Search for the cell housing the specified text and yield its (X, Y) center coordinate. 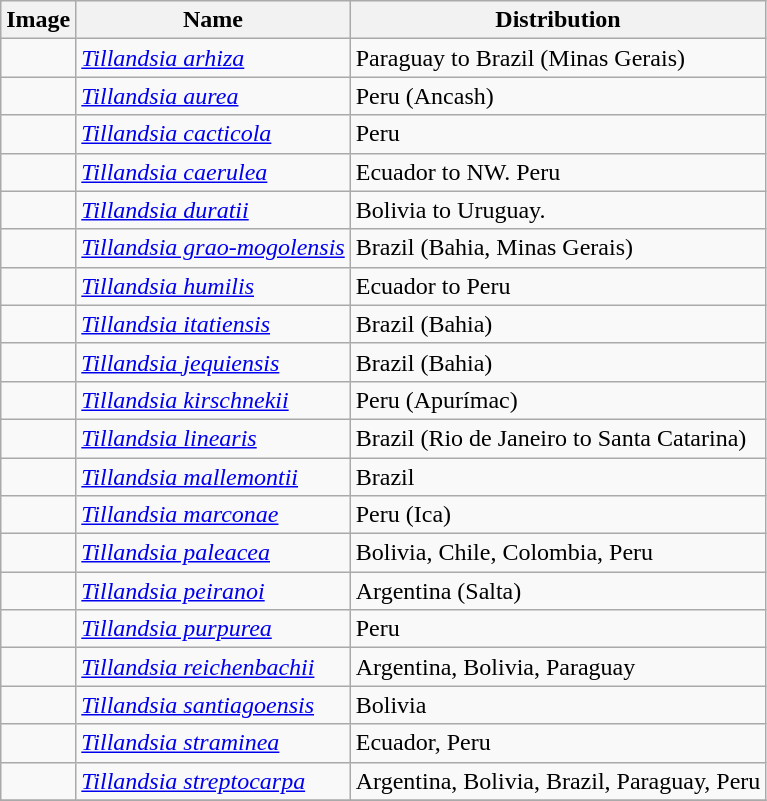
Tillandsia cacticola (213, 134)
Peru (Ica) (558, 515)
Bolivia to Uruguay. (558, 210)
Image (38, 20)
Tillandsia straminea (213, 743)
Tillandsia caerulea (213, 172)
Ecuador, Peru (558, 743)
Brazil (558, 477)
Tillandsia itatiensis (213, 324)
Brazil (Bahia, Minas Gerais) (558, 248)
Tillandsia linearis (213, 438)
Tillandsia grao-mogolensis (213, 248)
Tillandsia mallemontii (213, 477)
Tillandsia jequiensis (213, 362)
Peru (Apurímac) (558, 400)
Bolivia, Chile, Colombia, Peru (558, 553)
Argentina, Bolivia, Paraguay (558, 667)
Paraguay to Brazil (Minas Gerais) (558, 58)
Tillandsia reichenbachii (213, 667)
Tillandsia santiagoensis (213, 705)
Tillandsia aurea (213, 96)
Ecuador to Peru (558, 286)
Peru (Ancash) (558, 96)
Tillandsia paleacea (213, 553)
Tillandsia marconae (213, 515)
Tillandsia kirschnekii (213, 400)
Name (213, 20)
Tillandsia arhiza (213, 58)
Argentina (Salta) (558, 591)
Brazil (Rio de Janeiro to Santa Catarina) (558, 438)
Bolivia (558, 705)
Tillandsia streptocarpa (213, 781)
Tillandsia peiranoi (213, 591)
Distribution (558, 20)
Ecuador to NW. Peru (558, 172)
Tillandsia duratii (213, 210)
Tillandsia purpurea (213, 629)
Argentina, Bolivia, Brazil, Paraguay, Peru (558, 781)
Tillandsia humilis (213, 286)
